Capture the cell that displays the provided text and extract its [X, Y] central coordinate. 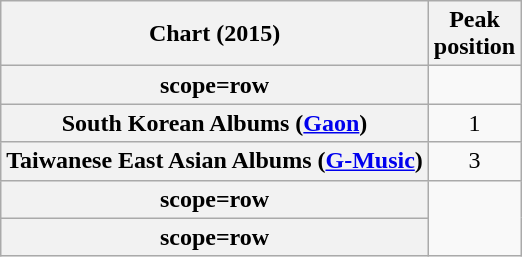
Taiwanese East Asian Albums (G-Music) [215, 161]
3 [474, 161]
Peakposition [474, 34]
Chart (2015) [215, 34]
South Korean Albums (Gaon) [215, 123]
1 [474, 123]
